Scan for the cell matching the given text and deliver its (x, y) coordinate at center. 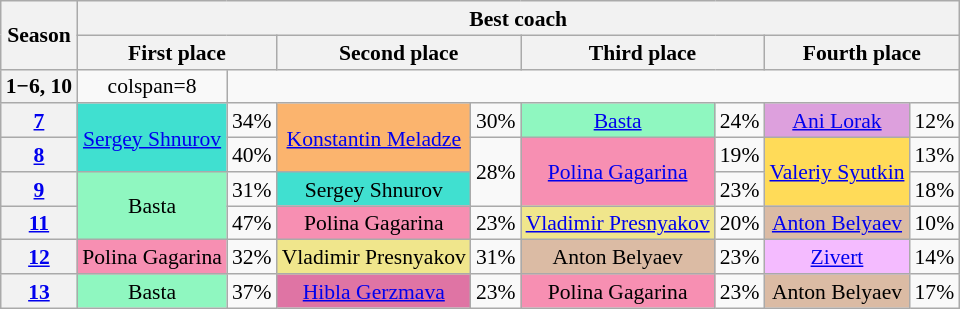
40% (252, 155)
Hibla Gerzmava (374, 291)
20% (740, 223)
11 (39, 223)
Best coach (518, 18)
37% (252, 291)
9 (39, 189)
colspan=8 (152, 86)
Second place (399, 52)
12% (934, 121)
18% (934, 189)
47% (252, 223)
32% (252, 257)
24% (740, 121)
1−6, 10 (39, 86)
12 (39, 257)
8 (39, 155)
7 (39, 121)
14% (934, 257)
30% (496, 121)
Third place (643, 52)
Konstantin Meladze (374, 138)
19% (740, 155)
13 (39, 291)
Fourth place (862, 52)
Valeriy Syutkin (836, 172)
Ani Lorak (836, 121)
First place (177, 52)
13% (934, 155)
17% (934, 291)
28% (496, 172)
Season (39, 35)
34% (252, 121)
10% (934, 223)
Zivert (836, 257)
